Capture the cell that displays the provided text and extract its [x, y] central coordinate. 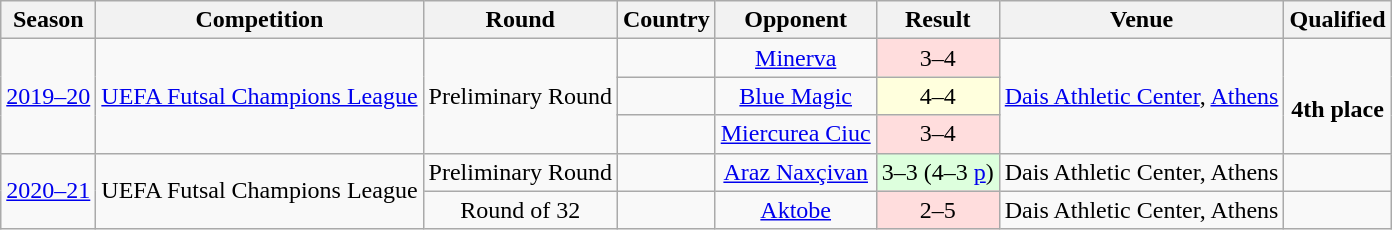
Venue [1142, 20]
Qualified [1338, 20]
4th place [1338, 96]
Aktobe [796, 210]
2–5 [938, 210]
Opponent [796, 20]
Season [48, 20]
Round of 32 [520, 210]
3–3 (4–3 p) [938, 172]
4–4 [938, 96]
2019–20 [48, 96]
Minerva [796, 58]
Blue Magic [796, 96]
Competition [260, 20]
Result [938, 20]
Round [520, 20]
Country [666, 20]
2020–21 [48, 191]
Araz Naxçivan [796, 172]
Miercurea Ciuc [796, 134]
